Determine the [x, y] coordinate at the center of the cell enclosing the given text.  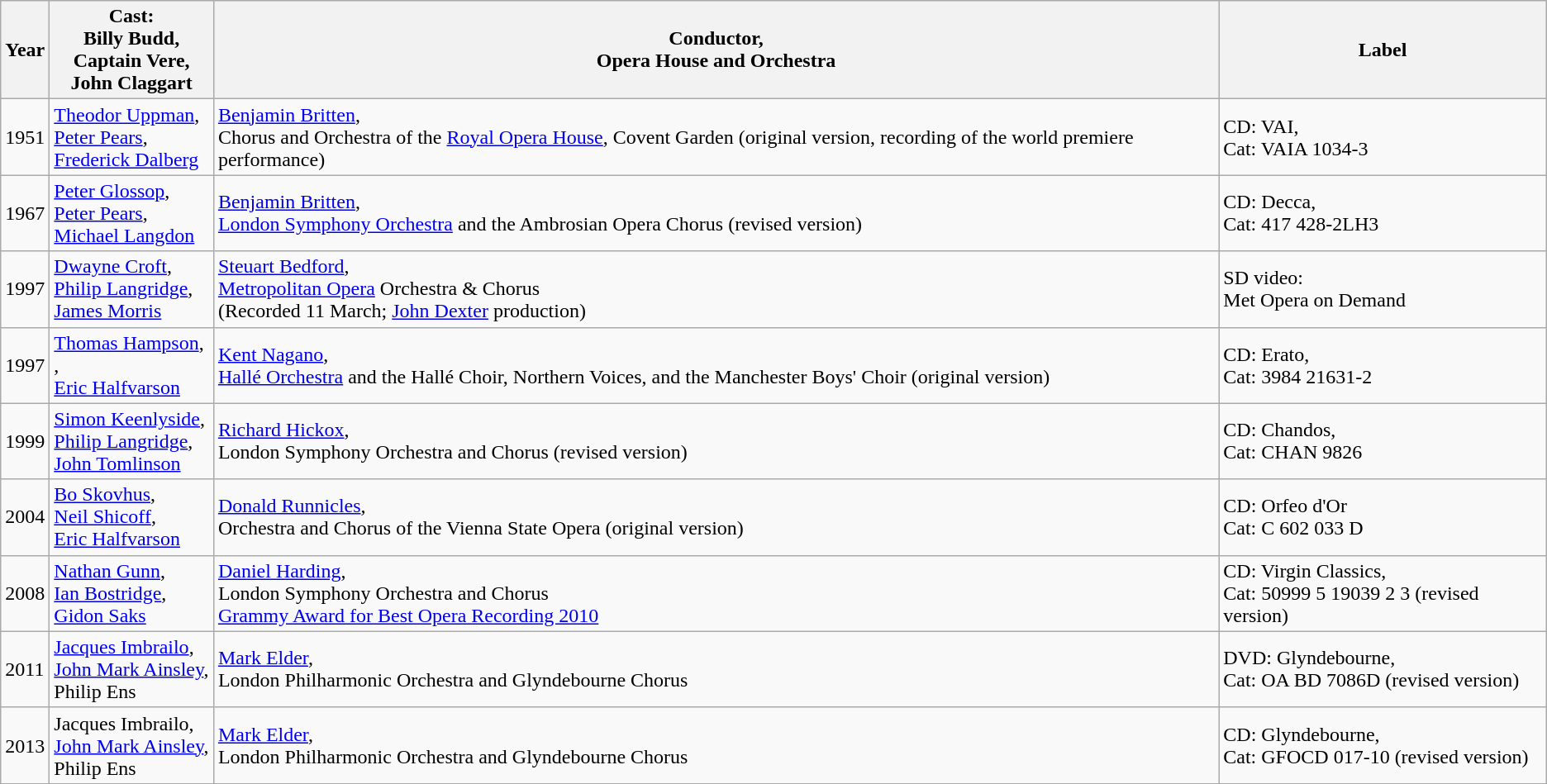
2008 [25, 593]
Richard Hickox,London Symphony Orchestra and Chorus (revised version) [716, 441]
1951 [25, 137]
Steuart Bedford,Metropolitan Opera Orchestra & Chorus(Recorded 11 March; John Dexter production) [716, 289]
Bo Skovhus,Neil Shicoff,Eric Halfvarson [132, 517]
DVD: Glyndebourne,Cat: OA BD 7086D (revised version) [1383, 669]
CD: Erato,Cat: 3984 21631-2 [1383, 365]
CD: Orfeo d'OrCat: C 602 033 D [1383, 517]
2011 [25, 669]
Year [25, 50]
2004 [25, 517]
Thomas Hampson,,Eric Halfvarson [132, 365]
CD: Chandos,Cat: CHAN 9826 [1383, 441]
Nathan Gunn,Ian Bostridge,Gidon Saks [132, 593]
Benjamin Britten,London Symphony Orchestra and the Ambrosian Opera Chorus (revised version) [716, 213]
CD: VAI,Cat: VAIA 1034-3 [1383, 137]
CD: Decca,Cat: 417 428-2LH3 [1383, 213]
1967 [25, 213]
Theodor Uppman,Peter Pears,Frederick Dalberg [132, 137]
Daniel Harding,London Symphony Orchestra and ChorusGrammy Award for Best Opera Recording 2010 [716, 593]
Kent Nagano,Hallé Orchestra and the Hallé Choir, Northern Voices, and the Manchester Boys' Choir (original version) [716, 365]
Conductor,Opera House and Orchestra [716, 50]
Peter Glossop,Peter Pears,Michael Langdon [132, 213]
Label [1383, 50]
CD: Glyndebourne,Cat: GFOCD 017-10 (revised version) [1383, 745]
Benjamin Britten,Chorus and Orchestra of the Royal Opera House, Covent Garden (original version, recording of the world premiere performance) [716, 137]
CD: Virgin Classics,Cat: 50999 5 19039 2 3 (revised version) [1383, 593]
Dwayne Croft,Philip Langridge,James Morris [132, 289]
2013 [25, 745]
Cast:Billy Budd,Captain Vere,John Claggart [132, 50]
Donald Runnicles,Orchestra and Chorus of the Vienna State Opera (original version) [716, 517]
Simon Keenlyside,Philip Langridge,John Tomlinson [132, 441]
1999 [25, 441]
SD video:Met Opera on Demand [1383, 289]
